Output the (X, Y) coordinate of the center of the cell containing the given text.  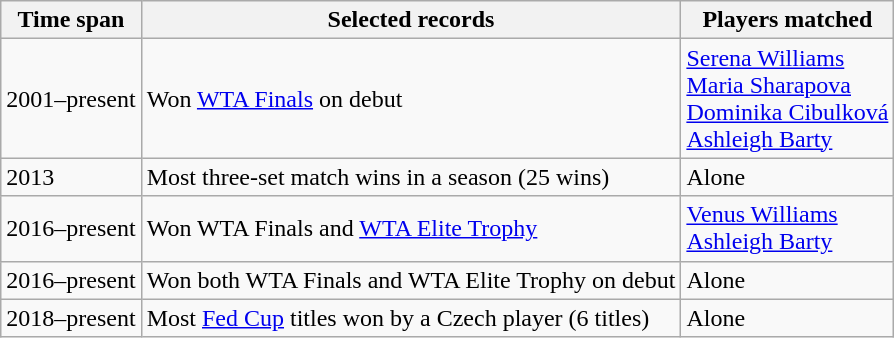
Won WTA Finals on debut (411, 98)
Most Fed Cup titles won by a Czech player (6 titles) (411, 318)
Venus WilliamsAshleigh Barty (788, 228)
Serena WilliamsMaria SharapovaDominika CibulkováAshleigh Barty (788, 98)
Won WTA Finals and WTA Elite Trophy (411, 228)
Won both WTA Finals and WTA Elite Trophy on debut (411, 280)
2001–present (71, 98)
Time span (71, 20)
2013 (71, 177)
Players matched (788, 20)
Selected records (411, 20)
2018–present (71, 318)
Most three-set match wins in a season (25 wins) (411, 177)
